Pinpoint the cell where the given text exists, returning its [X, Y] midpoint coordinate. 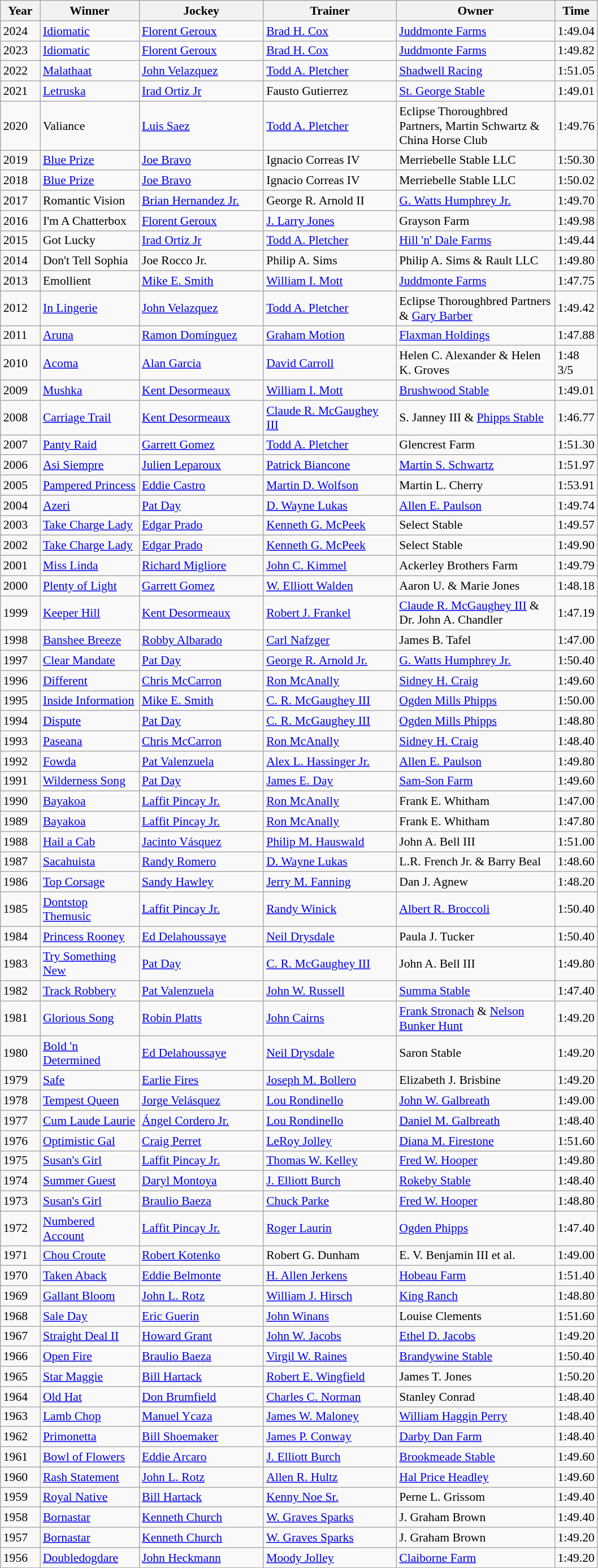
Shadwell Racing [475, 71]
John C. Kimmel [330, 566]
Malathaat [89, 71]
1989 [20, 822]
2023 [20, 51]
Grayson Farm [475, 221]
Brandywine Stable [475, 1357]
1:47.75 [575, 281]
2012 [20, 308]
1981 [20, 1019]
Don Brumfield [201, 1397]
Dispute [89, 721]
Top Corsage [89, 882]
Jerry M. Fanning [330, 882]
1982 [20, 991]
2004 [20, 506]
2019 [20, 160]
2000 [20, 586]
2001 [20, 566]
Straight Deal II [89, 1336]
Chuck Parke [330, 1201]
Track Robbery [89, 991]
2008 [20, 418]
John Winans [330, 1316]
Inside Information [89, 701]
1:51.30 [575, 445]
2006 [20, 465]
Sacahuista [89, 862]
Letruska [89, 92]
1961 [20, 1457]
1998 [20, 641]
2002 [20, 546]
S. Janney III & Phipps Stable [475, 418]
1997 [20, 661]
2022 [20, 71]
1:48.60 [575, 862]
Sam-Son Farm [475, 781]
1991 [20, 781]
Summer Guest [89, 1181]
Hill 'n' Dale Farms [475, 241]
Different [89, 681]
1:50.20 [575, 1377]
1973 [20, 1201]
Claude R. McGaughey III [330, 418]
1:49.98 [575, 221]
Trainer [330, 11]
2007 [20, 445]
Julien Leparoux [201, 465]
Randy Winick [330, 909]
1:51.97 [575, 465]
Glencrest Farm [475, 445]
1966 [20, 1357]
Virgil W. Raines [330, 1357]
Albert R. Broccoli [475, 909]
Optimistic Gal [89, 1141]
1986 [20, 882]
Eclipse Thoroughbred Partners, Martin Schwartz & China Horse Club [475, 125]
Ramon Domínguez [201, 336]
1994 [20, 721]
L.R. French Jr. & Barry Beal [475, 862]
Stanley Conrad [475, 1397]
1975 [20, 1161]
Richard Migliore [201, 566]
Jacinto Vásquez [201, 842]
Bill Shoemaker [201, 1437]
Frank Stronach & Nelson Bunker Hunt [475, 1019]
George R. Arnold II [330, 201]
Emollient [89, 281]
Robert Kotenko [201, 1256]
2020 [20, 125]
1:51.05 [575, 71]
1988 [20, 842]
Flaxman Holdings [475, 336]
1960 [20, 1477]
1:48 3/5 [575, 363]
1957 [20, 1537]
Tempest Queen [89, 1101]
1:49.82 [575, 51]
Year [20, 11]
Robert J. Frankel [330, 613]
Martin S. Schwartz [475, 465]
Martin D. Wolfson [330, 485]
John Heckmann [201, 1558]
1971 [20, 1256]
Philip A. Sims & Rault LLC [475, 261]
Kenny Noe Sr. [330, 1497]
Alan Garcia [201, 363]
John W. Jacobs [330, 1336]
1:50.30 [575, 160]
Rash Statement [89, 1477]
Sale Day [89, 1316]
In Lingerie [89, 308]
2013 [20, 281]
Rokeby Stable [475, 1181]
W. Elliott Walden [330, 586]
Winner [89, 11]
Sandy Hawley [201, 882]
1999 [20, 613]
2005 [20, 485]
Luis Saez [201, 125]
1:51.40 [575, 1276]
Joe Rocco Jr. [201, 261]
Don't Tell Sophia [89, 261]
William Haggin Perry [475, 1417]
2017 [20, 201]
1:49.70 [575, 201]
Craig Perret [201, 1141]
William J. Hirsch [330, 1296]
1:49.44 [575, 241]
1:49.42 [575, 308]
Banshee Breeze [89, 641]
1980 [20, 1053]
John Cairns [330, 1019]
Hobeau Farm [475, 1276]
Ethel D. Jacobs [475, 1336]
1:49.76 [575, 125]
Jockey [201, 11]
2024 [20, 31]
1964 [20, 1397]
Daniel M. Galbreath [475, 1121]
James T. Jones [475, 1377]
1996 [20, 681]
1978 [20, 1101]
Acoma [89, 363]
Saron Stable [475, 1053]
Dan J. Agnew [475, 882]
1:49.04 [575, 31]
Bowl of Flowers [89, 1457]
Graham Motion [330, 336]
Brian Hernandez Jr. [201, 201]
1:49.79 [575, 566]
1:49.74 [575, 506]
Robin Platts [201, 1019]
1992 [20, 761]
Chou Croute [89, 1256]
Diana M. Firestone [475, 1141]
Asi Siempre [89, 465]
Roger Laurin [330, 1228]
Doubledogdare [89, 1558]
2011 [20, 336]
John W. Galbreath [475, 1101]
1963 [20, 1417]
1969 [20, 1296]
2010 [20, 363]
Paseana [89, 741]
Aruna [89, 336]
Panty Raid [89, 445]
1984 [20, 937]
1:49.57 [575, 525]
Gallant Bloom [89, 1296]
1:53.91 [575, 485]
Romantic Vision [89, 201]
Martin L. Cherry [475, 485]
Lamb Chop [89, 1417]
1972 [20, 1228]
Azeri [89, 506]
Open Fire [89, 1357]
Eddie Belmonte [201, 1276]
1:47.88 [575, 336]
Fausto Gutierrez [330, 92]
King Ranch [475, 1296]
Keeper Hill [89, 613]
1:51.00 [575, 842]
1985 [20, 909]
Pampered Princess [89, 485]
Aaron U. & Marie Jones [475, 586]
Darby Dan Farm [475, 1437]
Eddie Arcaro [201, 1457]
Patrick Biancone [330, 465]
St. George Stable [475, 92]
1976 [20, 1141]
David Carroll [330, 363]
1990 [20, 802]
Wilderness Song [89, 781]
James W. Maloney [330, 1417]
Plenty of Light [89, 586]
Hal Price Headley [475, 1477]
1:48.20 [575, 882]
Paula J. Tucker [475, 937]
Numbered Account [89, 1228]
1987 [20, 862]
Safe [89, 1081]
Robby Albarado [201, 641]
Dontstop Themusic [89, 909]
1974 [20, 1181]
Philip M. Hauswald [330, 842]
Primonetta [89, 1437]
1979 [20, 1081]
1956 [20, 1558]
Philip A. Sims [330, 261]
1:50.02 [575, 181]
1968 [20, 1316]
1:47.19 [575, 613]
Allen R. Hultz [330, 1477]
Glorious Song [89, 1019]
Brushwood Stable [475, 390]
Ogden Phipps [475, 1228]
Valiance [89, 125]
1962 [20, 1437]
1977 [20, 1121]
Ángel Cordero Jr. [201, 1121]
Ackerley Brothers Farm [475, 566]
Claiborne Farm [475, 1558]
Carl Nafzger [330, 641]
2021 [20, 92]
Robert G. Dunham [330, 1256]
James E. Day [330, 781]
Joseph M. Bollero [330, 1081]
James B. Tafel [475, 641]
Got Lucky [89, 241]
Clear Mandate [89, 661]
1967 [20, 1336]
1983 [20, 964]
Owner [475, 11]
Helen C. Alexander & Helen K. Groves [475, 363]
I'm A Chatterbox [89, 221]
Brookmeade Stable [475, 1457]
Moody Jolley [330, 1558]
1:47.80 [575, 822]
Star Maggie [89, 1377]
Royal Native [89, 1497]
LeRoy Jolley [330, 1141]
Hail a Cab [89, 842]
1:49.90 [575, 546]
Mushka [89, 390]
2015 [20, 241]
Randy Romero [201, 862]
2016 [20, 221]
1959 [20, 1497]
1:48.18 [575, 586]
Robert E. Wingfield [330, 1377]
Thomas W. Kelley [330, 1161]
Claude R. McGaughey III & Dr. John A. Chandler [475, 613]
Eclipse Thoroughbred Partners & Gary Barber [475, 308]
Charles C. Norman [330, 1397]
1965 [20, 1377]
Jorge Velásquez [201, 1101]
Daryl Montoya [201, 1181]
Alex L. Hassinger Jr. [330, 761]
Taken Aback [89, 1276]
Fowda [89, 761]
1970 [20, 1276]
1:50.00 [575, 701]
Elizabeth J. Brisbine [475, 1081]
H. Allen Jerkens [330, 1276]
Louise Clements [475, 1316]
James P. Conway [330, 1437]
2003 [20, 525]
Bold 'n Determined [89, 1053]
1995 [20, 701]
E. V. Benjamin III et al. [475, 1256]
Eric Guerin [201, 1316]
Summa Stable [475, 991]
John W. Russell [330, 991]
2009 [20, 390]
Time [575, 11]
Carriage Trail [89, 418]
1993 [20, 741]
Perne L. Grissom [475, 1497]
Manuel Ycaza [201, 1417]
Eddie Castro [201, 485]
J. Larry Jones [330, 221]
Earlie Fires [201, 1081]
George R. Arnold Jr. [330, 661]
Princess Rooney [89, 937]
1958 [20, 1518]
Old Hat [89, 1397]
Miss Linda [89, 566]
2018 [20, 181]
Howard Grant [201, 1336]
Cum Laude Laurie [89, 1121]
2014 [20, 261]
1:46.77 [575, 418]
Try Something New [89, 964]
